Return the [X, Y] coordinate for the center point of the cell that contains the specified text.  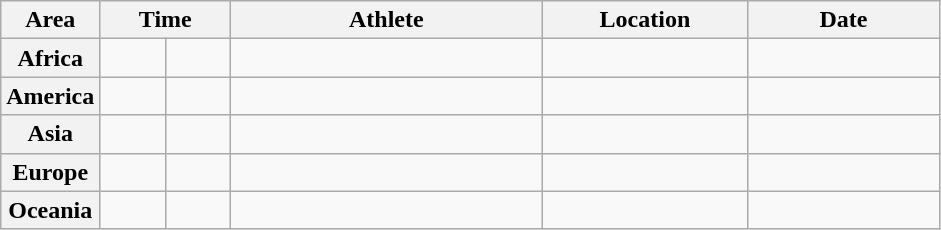
Africa [50, 58]
Date [844, 20]
Asia [50, 134]
Area [50, 20]
Location [645, 20]
Time [166, 20]
Europe [50, 172]
America [50, 96]
Oceania [50, 210]
Athlete [386, 20]
